From the cell containing the given text, extract its center point as [X, Y] coordinate. 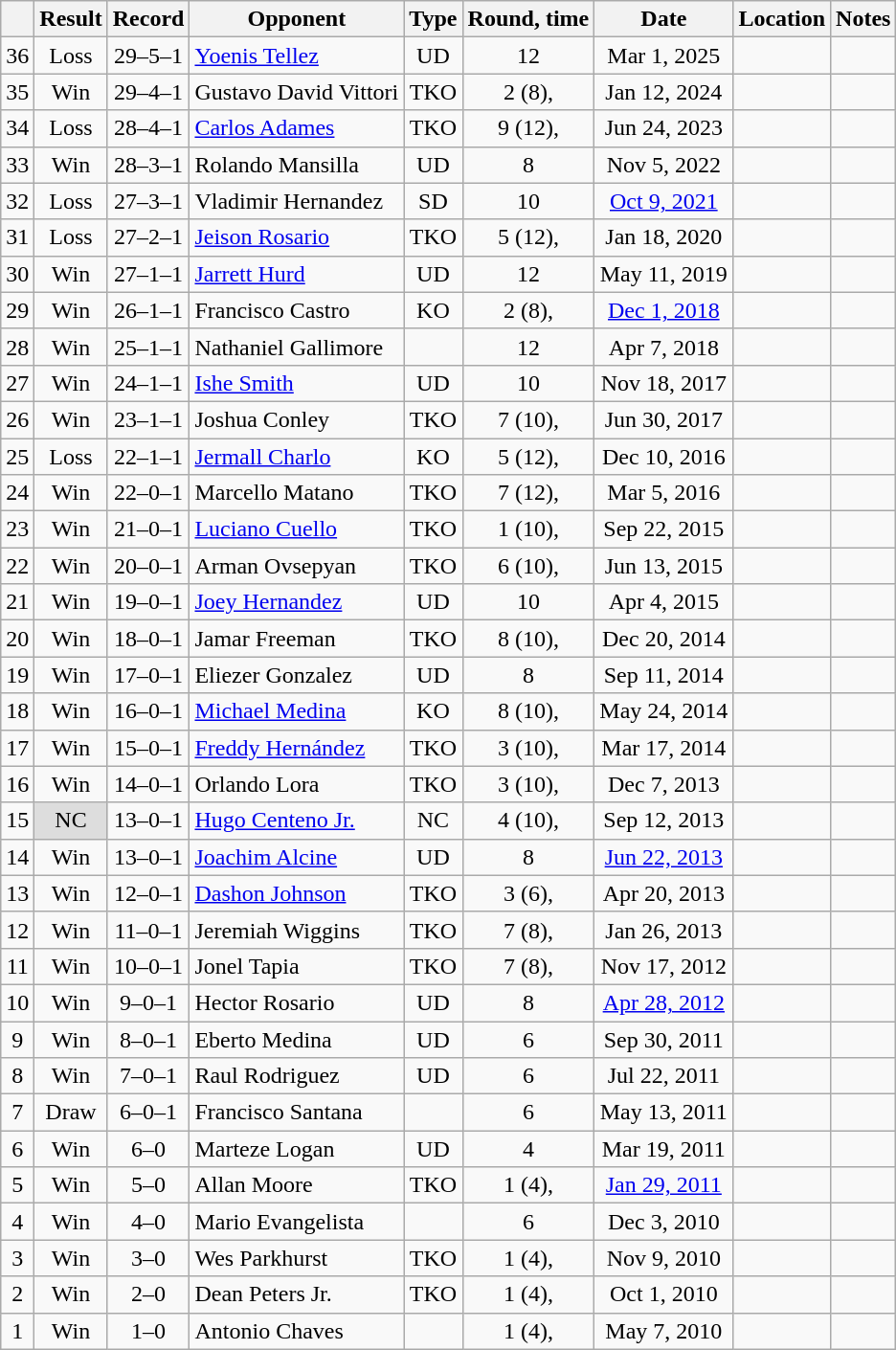
29 [17, 310]
3–0 [148, 1258]
32 [17, 201]
21–0–1 [148, 529]
Notes [863, 19]
1 [17, 1331]
36 [17, 56]
Raul Rodriguez [297, 1076]
11–0–1 [148, 930]
Francisco Castro [297, 310]
May 11, 2019 [664, 274]
SD [433, 201]
15 [17, 821]
Apr 20, 2013 [664, 893]
Jul 22, 2011 [664, 1076]
20 [17, 639]
Marteze Logan [297, 1149]
Jermall Charlo [297, 457]
1–0 [148, 1331]
Jan 26, 2013 [664, 930]
Sep 11, 2014 [664, 675]
Marcello Matano [297, 493]
Dec 3, 2010 [664, 1222]
22–1–1 [148, 457]
Orlando Lora [297, 784]
35 [17, 92]
Sep 30, 2011 [664, 1039]
Luciano Cuello [297, 529]
Joshua Conley [297, 419]
14–0–1 [148, 784]
Jun 13, 2015 [664, 566]
Joachim Alcine [297, 857]
6–0 [148, 1149]
Apr 7, 2018 [664, 347]
7 (12), [528, 493]
Mar 5, 2016 [664, 493]
Freddy Hernández [297, 748]
Ishe Smith [297, 383]
Location [782, 19]
Hector Rosario [297, 1002]
Eberto Medina [297, 1039]
23–1–1 [148, 419]
23 [17, 529]
Yoenis Tellez [297, 56]
20–0–1 [148, 566]
Draw [71, 1113]
6–0–1 [148, 1113]
9–0–1 [148, 1002]
22 [17, 566]
3 (6), [528, 893]
Apr 4, 2015 [664, 602]
Type [433, 19]
Jan 18, 2020 [664, 237]
Jan 29, 2011 [664, 1185]
Jarrett Hurd [297, 274]
9 [17, 1039]
11 [17, 966]
28 [17, 347]
12–0–1 [148, 893]
Gustavo David Vittori [297, 92]
7–0–1 [148, 1076]
Dec 20, 2014 [664, 639]
Dec 10, 2016 [664, 457]
Jeison Rosario [297, 237]
Nov 9, 2010 [664, 1258]
17–0–1 [148, 675]
18–0–1 [148, 639]
Nov 5, 2022 [664, 165]
Dashon Johnson [297, 893]
4–0 [148, 1222]
Mario Evangelista [297, 1222]
8–0–1 [148, 1039]
4 (10), [528, 821]
17 [17, 748]
3 [17, 1258]
Dec 1, 2018 [664, 310]
Jun 22, 2013 [664, 857]
14 [17, 857]
7 (10), [528, 419]
May 13, 2011 [664, 1113]
16 [17, 784]
31 [17, 237]
28–4–1 [148, 128]
Mar 19, 2011 [664, 1149]
Record [148, 19]
Rolando Mansilla [297, 165]
Michael Medina [297, 711]
18 [17, 711]
Jun 30, 2017 [664, 419]
Allan Moore [297, 1185]
Round, time [528, 19]
Hugo Centeno Jr. [297, 821]
10–0–1 [148, 966]
21 [17, 602]
7 [17, 1113]
Sep 22, 2015 [664, 529]
22–0–1 [148, 493]
Apr 28, 2012 [664, 1002]
Oct 1, 2010 [664, 1294]
13 [17, 893]
Jan 12, 2024 [664, 92]
May 24, 2014 [664, 711]
Jun 24, 2023 [664, 128]
May 7, 2010 [664, 1331]
Nathaniel Gallimore [297, 347]
Oct 9, 2021 [664, 201]
Carlos Adames [297, 128]
Mar 1, 2025 [664, 56]
25–1–1 [148, 347]
2 [17, 1294]
Date [664, 19]
24 [17, 493]
Nov 17, 2012 [664, 966]
Joey Hernandez [297, 602]
Jonel Tapia [297, 966]
Result [71, 19]
Jeremiah Wiggins [297, 930]
Dean Peters Jr. [297, 1294]
Francisco Santana [297, 1113]
24–1–1 [148, 383]
27–3–1 [148, 201]
Wes Parkhurst [297, 1258]
6 (10), [528, 566]
Dec 7, 2013 [664, 784]
1 (10), [528, 529]
19 [17, 675]
Antonio Chaves [297, 1331]
Nov 18, 2017 [664, 383]
Vladimir Hernandez [297, 201]
Opponent [297, 19]
Sep 12, 2013 [664, 821]
29–4–1 [148, 92]
Jamar Freeman [297, 639]
5–0 [148, 1185]
34 [17, 128]
15–0–1 [148, 748]
5 [17, 1185]
27–1–1 [148, 274]
30 [17, 274]
19–0–1 [148, 602]
25 [17, 457]
26–1–1 [148, 310]
16–0–1 [148, 711]
28–3–1 [148, 165]
9 (12), [528, 128]
Eliezer Gonzalez [297, 675]
Arman Ovsepyan [297, 566]
Mar 17, 2014 [664, 748]
27 [17, 383]
27–2–1 [148, 237]
2–0 [148, 1294]
33 [17, 165]
26 [17, 419]
29–5–1 [148, 56]
